Locate the cell with the specified text and output its (x, y) center coordinate. 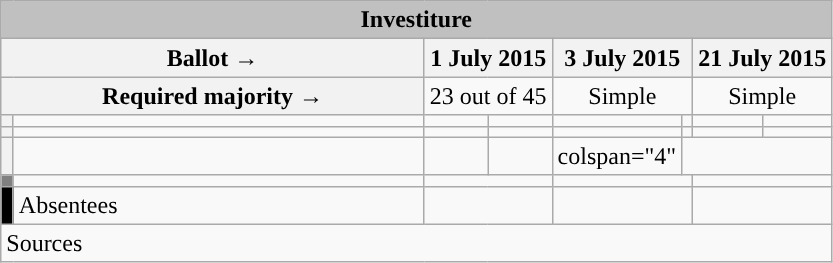
Absentees (218, 205)
3 July 2015 (622, 58)
Investiture (416, 20)
1 July 2015 (488, 58)
Required majority → (213, 96)
21 July 2015 (762, 58)
Ballot → (213, 58)
colspan="4" (617, 156)
Sources (416, 243)
23 out of 45 (488, 96)
